From the cell containing the given text, extract its center point as [x, y] coordinate. 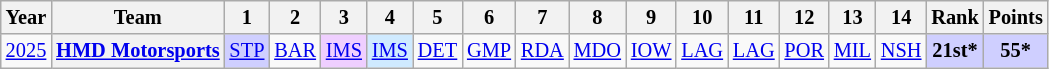
3 [344, 17]
8 [598, 17]
12 [804, 17]
55* [1016, 51]
5 [438, 17]
6 [489, 17]
4 [390, 17]
Points [1016, 17]
NSH [901, 51]
Team [138, 17]
Year [26, 17]
HMD Motorsports [138, 51]
1 [248, 17]
Rank [954, 17]
RDA [542, 51]
2025 [26, 51]
IOW [651, 51]
DET [438, 51]
10 [702, 17]
7 [542, 17]
13 [852, 17]
STP [248, 51]
14 [901, 17]
2 [295, 17]
9 [651, 17]
BAR [295, 51]
MDO [598, 51]
POR [804, 51]
11 [754, 17]
GMP [489, 51]
MIL [852, 51]
21st* [954, 51]
